From the cell containing the given text, extract its center point as (X, Y) coordinate. 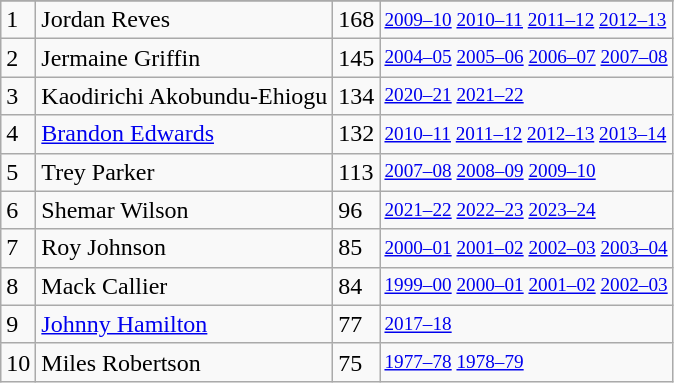
5 (18, 172)
7 (18, 248)
10 (18, 362)
168 (356, 20)
132 (356, 134)
2021–22 2022–23 2023–24 (526, 210)
Trey Parker (184, 172)
4 (18, 134)
Miles Robertson (184, 362)
2004–05 2005–06 2006–07 2007–08 (526, 58)
2 (18, 58)
145 (356, 58)
134 (356, 96)
6 (18, 210)
Roy Johnson (184, 248)
2010–11 2011–12 2012–13 2013–14 (526, 134)
113 (356, 172)
2017–18 (526, 324)
Jermaine Griffin (184, 58)
9 (18, 324)
Kaodirichi Akobundu-Ehiogu (184, 96)
2007–08 2008–09 2009–10 (526, 172)
75 (356, 362)
77 (356, 324)
Brandon Edwards (184, 134)
1 (18, 20)
85 (356, 248)
3 (18, 96)
1999–00 2000–01 2001–02 2002–03 (526, 286)
Shemar Wilson (184, 210)
Mack Callier (184, 286)
Jordan Reves (184, 20)
84 (356, 286)
2009–10 2010–11 2011–12 2012–13 (526, 20)
2020–21 2021–22 (526, 96)
1977–78 1978–79 (526, 362)
2000–01 2001–02 2002–03 2003–04 (526, 248)
Johnny Hamilton (184, 324)
8 (18, 286)
96 (356, 210)
